Pinpoint the cell where the given text exists, returning its [X, Y] midpoint coordinate. 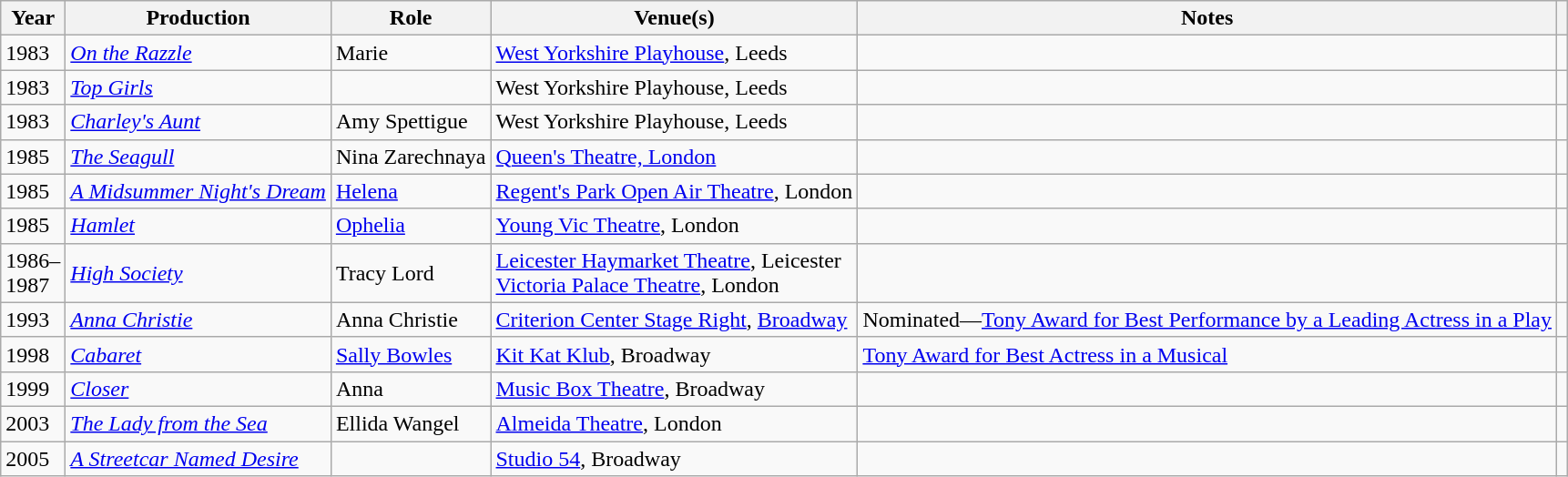
Leicester Haymarket Theatre, LeicesterVictoria Palace Theatre, London [674, 273]
Criterion Center Stage Right, Broadway [674, 320]
Sally Bowles [411, 354]
2005 [33, 458]
Cabaret [199, 354]
Almeida Theatre, London [674, 423]
Year [33, 18]
Studio 54, Broadway [674, 458]
Kit Kat Klub, Broadway [674, 354]
Hamlet [199, 226]
Notes [1207, 18]
Queen's Theatre, London [674, 157]
High Society [199, 273]
The Lady from the Sea [199, 423]
A Midsummer Night's Dream [199, 191]
Regent's Park Open Air Theatre, London [674, 191]
1993 [33, 320]
On the Razzle [199, 53]
A Streetcar Named Desire [199, 458]
Nominated—Tony Award for Best Performance by a Leading Actress in a Play [1207, 320]
2003 [33, 423]
Nina Zarechnaya [411, 157]
Production [199, 18]
Top Girls [199, 87]
Charley's Aunt [199, 122]
Ophelia [411, 226]
The Seagull [199, 157]
1999 [33, 389]
Helena [411, 191]
Anna [411, 389]
Venue(s) [674, 18]
Ellida Wangel [411, 423]
Amy Spettigue [411, 122]
Role [411, 18]
Marie [411, 53]
Tony Award for Best Actress in a Musical [1207, 354]
Young Vic Theatre, London [674, 226]
1986–1987 [33, 273]
Tracy Lord [411, 273]
Closer [199, 389]
Music Box Theatre, Broadway [674, 389]
1998 [33, 354]
